Extract the (X, Y) coordinate from the center of the cell holding the provided text.  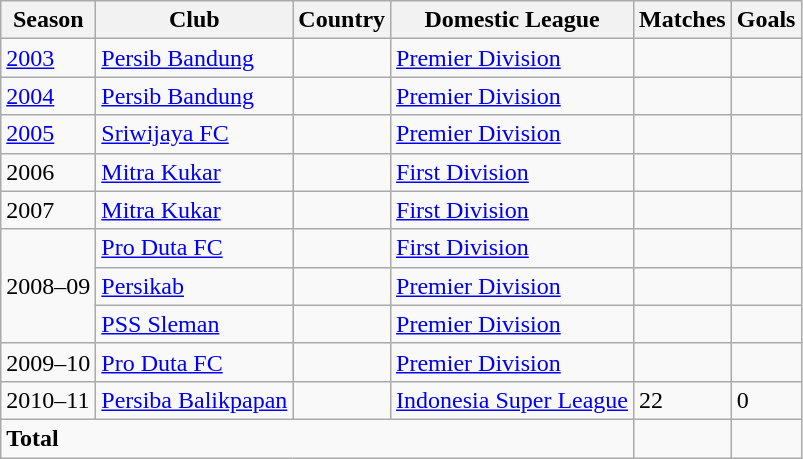
22 (683, 400)
Season (48, 20)
Persiba Balikpapan (194, 400)
2008–09 (48, 286)
2009–10 (48, 362)
Total (318, 438)
Goals (766, 20)
2005 (48, 134)
Country (342, 20)
Sriwijaya FC (194, 134)
Club (194, 20)
Indonesia Super League (512, 400)
2010–11 (48, 400)
2003 (48, 58)
PSS Sleman (194, 324)
Matches (683, 20)
Domestic League (512, 20)
2004 (48, 96)
2007 (48, 210)
0 (766, 400)
2006 (48, 172)
Persikab (194, 286)
